Search for the cell housing the specified text and yield its [X, Y] center coordinate. 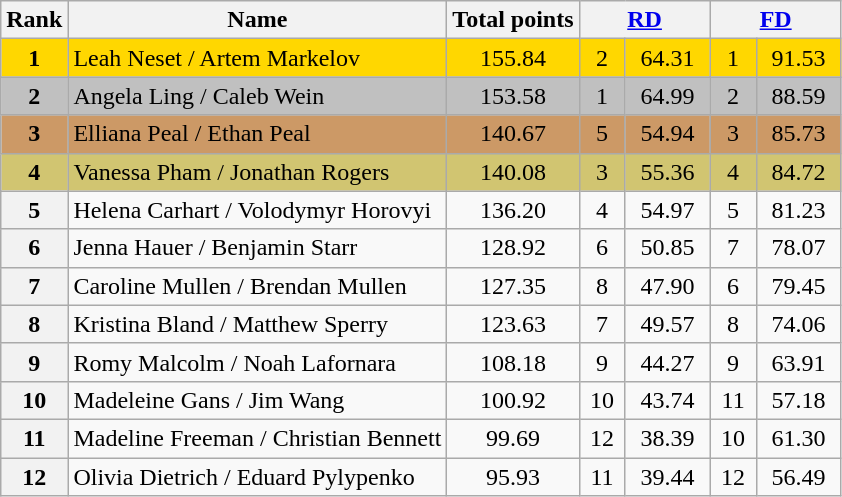
44.27 [668, 362]
91.53 [798, 58]
Angela Ling / Caleb Wein [258, 96]
63.91 [798, 362]
136.20 [513, 210]
Olivia Dietrich / Eduard Pylypenko [258, 477]
Leah Neset / Artem Markelov [258, 58]
140.08 [513, 172]
Vanessa Pham / Jonathan Rogers [258, 172]
Total points [513, 20]
78.07 [798, 248]
123.63 [513, 324]
47.90 [668, 286]
88.59 [798, 96]
FD [776, 20]
Caroline Mullen / Brendan Mullen [258, 286]
Elliana Peal / Ethan Peal [258, 134]
Kristina Bland / Matthew Sperry [258, 324]
43.74 [668, 400]
54.94 [668, 134]
81.23 [798, 210]
Romy Malcolm / Noah Lafornara [258, 362]
155.84 [513, 58]
Name [258, 20]
Helena Carhart / Volodymyr Horovyi [258, 210]
61.30 [798, 438]
38.39 [668, 438]
Rank [34, 20]
64.99 [668, 96]
50.85 [668, 248]
56.49 [798, 477]
74.06 [798, 324]
64.31 [668, 58]
49.57 [668, 324]
57.18 [798, 400]
100.92 [513, 400]
140.67 [513, 134]
108.18 [513, 362]
RD [644, 20]
55.36 [668, 172]
99.69 [513, 438]
79.45 [798, 286]
153.58 [513, 96]
128.92 [513, 248]
54.97 [668, 210]
95.93 [513, 477]
Jenna Hauer / Benjamin Starr [258, 248]
Madeline Freeman / Christian Bennett [258, 438]
39.44 [668, 477]
127.35 [513, 286]
84.72 [798, 172]
Madeleine Gans / Jim Wang [258, 400]
85.73 [798, 134]
